Scan for the cell matching the given text and deliver its (x, y) coordinate at center. 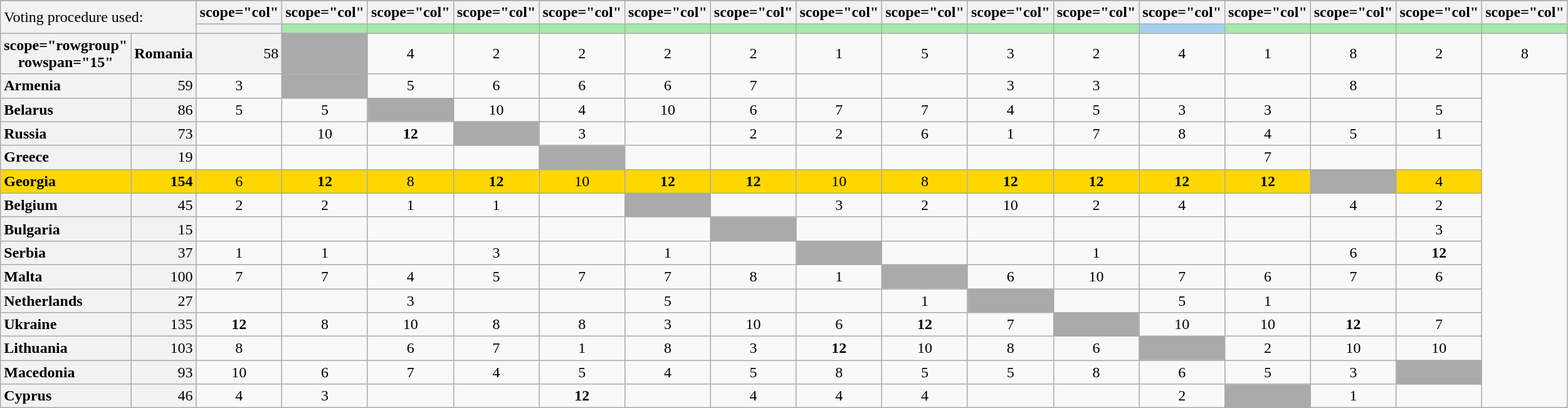
scope="rowgroup" rowspan="15" (66, 54)
73 (164, 133)
Voting procedure used: (98, 17)
135 (164, 325)
Romania (164, 54)
Belarus (66, 110)
Belgium (66, 205)
Georgia (66, 181)
Malta (66, 276)
58 (239, 54)
19 (164, 157)
Greece (66, 157)
Netherlands (66, 300)
Lithuania (66, 348)
27 (164, 300)
59 (164, 86)
154 (164, 181)
45 (164, 205)
Serbia (66, 253)
46 (164, 396)
Russia (66, 133)
103 (164, 348)
100 (164, 276)
Macedonia (66, 372)
Ukraine (66, 325)
93 (164, 372)
Bulgaria (66, 229)
Cyprus (66, 396)
86 (164, 110)
Armenia (66, 86)
37 (164, 253)
15 (164, 229)
